Provide the (X, Y) coordinate of the cell's center where the given text is located.  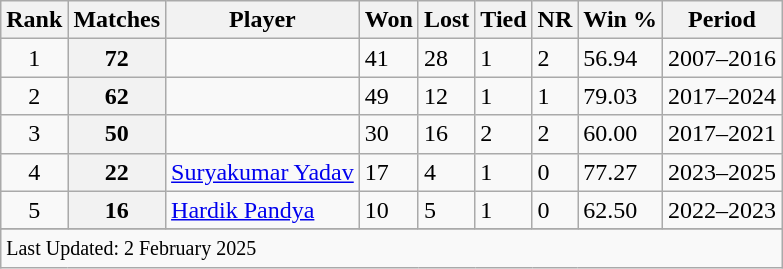
2023–2025 (722, 172)
NR (555, 20)
60.00 (620, 134)
62 (117, 96)
Tied (504, 20)
Period (722, 20)
10 (388, 210)
28 (446, 58)
79.03 (620, 96)
Last Updated: 2 February 2025 (392, 248)
12 (446, 96)
2007–2016 (722, 58)
Matches (117, 20)
Suryakumar Yadav (263, 172)
30 (388, 134)
Rank (34, 20)
50 (117, 134)
62.50 (620, 210)
17 (388, 172)
Player (263, 20)
Won (388, 20)
2022–2023 (722, 210)
41 (388, 58)
72 (117, 58)
56.94 (620, 58)
2017–2021 (722, 134)
2017–2024 (722, 96)
3 (34, 134)
Lost (446, 20)
Win % (620, 20)
49 (388, 96)
22 (117, 172)
77.27 (620, 172)
Hardik Pandya (263, 210)
